Output the [x, y] coordinate of the center of the cell containing the given text.  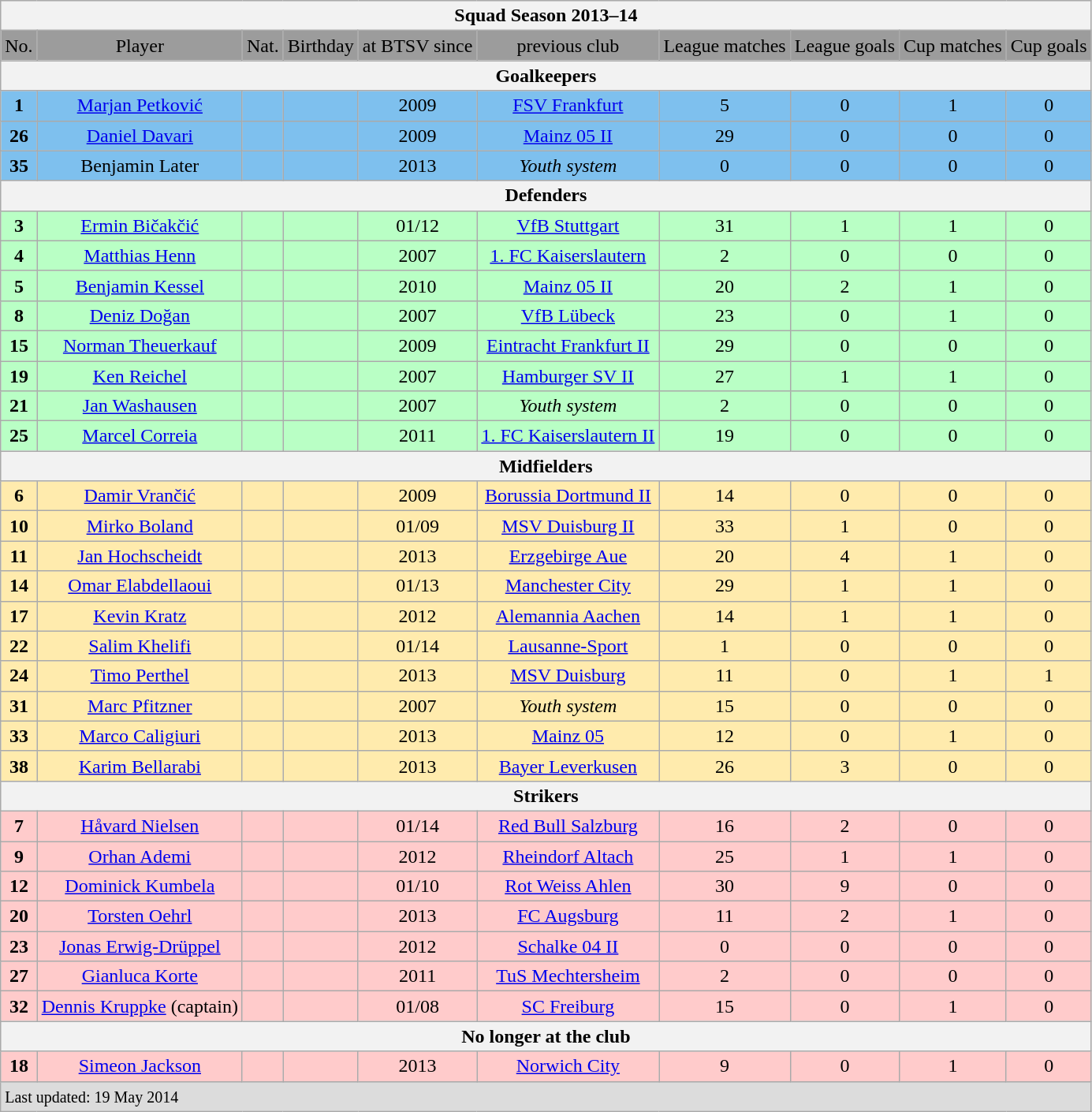
Mainz 05 [568, 736]
Mirko Boland [140, 526]
22 [19, 646]
16 [725, 826]
Salim Khelifi [140, 646]
Cup goals [1049, 46]
21 [19, 406]
01/12 [418, 226]
10 [19, 526]
Omar Elabdellaoui [140, 586]
Strikers [546, 796]
Erzgebirge Aue [568, 556]
Jan Hochscheidt [140, 556]
Orhan Ademi [140, 856]
35 [19, 166]
01/08 [418, 1006]
Norman Theuerkauf [140, 345]
Kevin Kratz [140, 616]
Damir Vrančić [140, 496]
No. [19, 46]
Lausanne-Sport [568, 646]
Birthday [320, 46]
Defenders [546, 196]
Rot Weiss Ahlen [568, 886]
38 [19, 766]
Daniel Davari [140, 136]
FSV Frankfurt [568, 106]
Benjamin Kessel [140, 285]
Nat. [263, 46]
Marcel Correia [140, 436]
Hamburger SV II [568, 376]
League goals [844, 46]
Dominick Kumbela [140, 886]
TuS Mechtersheim [568, 976]
Dennis Kruppke (captain) [140, 1006]
previous club [568, 46]
Deniz Doğan [140, 315]
Marco Caligiuri [140, 736]
Alemannia Aachen [568, 616]
Matthias Henn [140, 256]
VfB Lübeck [568, 315]
MSV Duisburg II [568, 526]
17 [19, 616]
League matches [725, 46]
Borussia Dortmund II [568, 496]
Ken Reichel [140, 376]
Player [140, 46]
Jan Washausen [140, 406]
Squad Season 2013–14 [546, 16]
7 [19, 826]
18 [19, 1066]
Ermin Bičakčić [140, 226]
Schalke 04 II [568, 946]
Jonas Erwig-Drüppel [140, 946]
2010 [418, 285]
Manchester City [568, 586]
1. FC Kaiserslautern II [568, 436]
Red Bull Salzburg [568, 826]
Norwich City [568, 1066]
Cup matches [953, 46]
30 [725, 886]
SC Freiburg [568, 1006]
Karim Bellarabi [140, 766]
6 [19, 496]
at BTSV since [418, 46]
Torsten Oehrl [140, 916]
24 [19, 676]
01/10 [418, 886]
Håvard Nielsen [140, 826]
VfB Stuttgart [568, 226]
1. FC Kaiserslautern [568, 256]
Rheindorf Altach [568, 856]
FC Augsburg [568, 916]
Gianluca Korte [140, 976]
Marjan Petković [140, 106]
Midfielders [546, 466]
MSV Duisburg [568, 676]
32 [19, 1006]
01/13 [418, 586]
Marc Pfitzner [140, 706]
Goalkeepers [546, 76]
Timo Perthel [140, 676]
Eintracht Frankfurt II [568, 345]
01/09 [418, 526]
Last updated: 19 May 2014 [546, 1096]
8 [19, 315]
Simeon Jackson [140, 1066]
No longer at the club [546, 1036]
Benjamin Later [140, 166]
Bayer Leverkusen [568, 766]
